For the text-containing cell, return its midpoint in (X, Y) coordinate format. 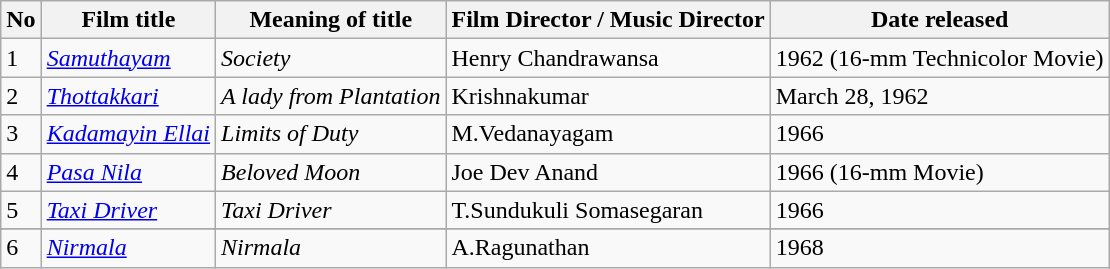
6 (21, 248)
Samuthayam (128, 58)
1 (21, 58)
Henry Chandrawansa (608, 58)
A.Ragunathan (608, 248)
Thottakkari (128, 96)
Krishnakumar (608, 96)
Kadamayin Ellai (128, 134)
5 (21, 210)
Film title (128, 20)
Date released (940, 20)
Pasa Nila (128, 172)
Meaning of title (331, 20)
3 (21, 134)
2 (21, 96)
A lady from Plantation (331, 96)
Beloved Moon (331, 172)
March 28, 1962 (940, 96)
Film Director / Music Director (608, 20)
Limits of Duty (331, 134)
Joe Dev Anand (608, 172)
1962 (16-mm Technicolor Movie) (940, 58)
T.Sundukuli Somasegaran (608, 210)
1968 (940, 248)
Society (331, 58)
M.Vedanayagam (608, 134)
No (21, 20)
1966 (16-mm Movie) (940, 172)
4 (21, 172)
